Extract the [x, y] coordinate from the center of the cell holding the provided text.  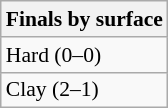
Finals by surface [84, 19]
Clay (2–1) [84, 90]
Hard (0–0) [84, 55]
